Return the [x, y] coordinate for the center point of the cell that contains the specified text.  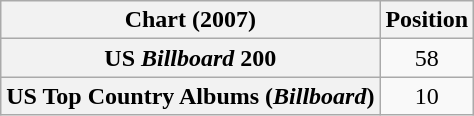
58 [427, 58]
10 [427, 96]
Position [427, 20]
Chart (2007) [190, 20]
US Billboard 200 [190, 58]
US Top Country Albums (Billboard) [190, 96]
